Return (X, Y) of the center of cell containing provided text 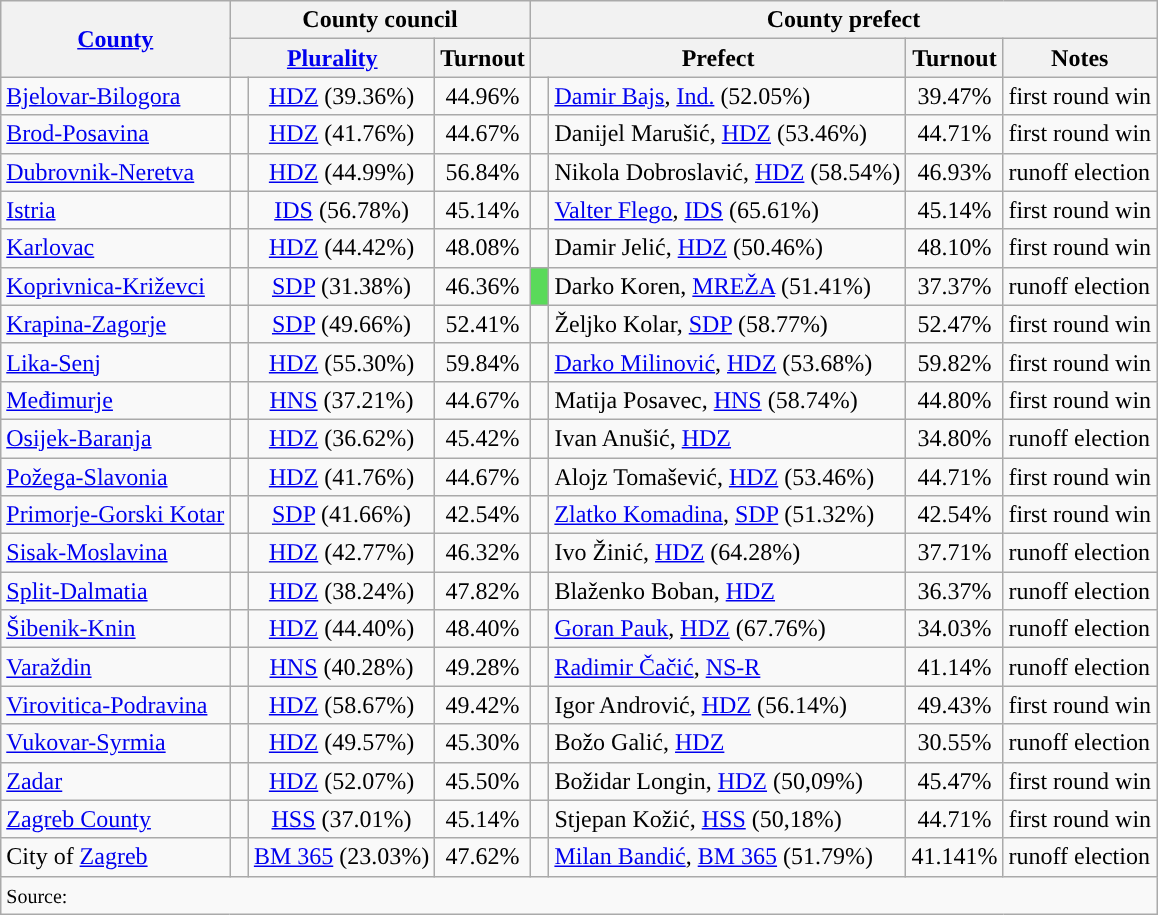
Goran Pauk, HDZ (67.76%) (728, 629)
County prefect (843, 20)
HDZ (58.67%) (341, 705)
Stjepan Kožić, HSS (50,18%) (728, 819)
Zadar (116, 781)
Vukovar-Syrmia (116, 743)
49.42% (483, 705)
SDP (31.38%) (341, 286)
36.37% (954, 591)
Istria (116, 210)
48.40% (483, 629)
Matija Posavec, HNS (58.74%) (728, 400)
48.10% (954, 248)
Milan Bandić, BM 365 (51.79%) (728, 857)
SDP (41.66%) (341, 515)
Karlovac (116, 248)
Plurality (332, 58)
HNS (37.21%) (341, 400)
46.93% (954, 172)
County (116, 39)
Sisak-Moslavina (116, 553)
52.47% (954, 324)
Zagreb County (116, 819)
HDZ (49.57%) (341, 743)
HDZ (38.24%) (341, 591)
Božo Galić, HDZ (728, 743)
Željko Kolar, SDP (58.77%) (728, 324)
44.80% (954, 400)
Split-Dalmatia (116, 591)
47.82% (483, 591)
HDZ (44.42%) (341, 248)
59.82% (954, 362)
52.41% (483, 324)
Damir Bajs, Ind. (52.05%) (728, 96)
59.84% (483, 362)
34.03% (954, 629)
45.42% (483, 438)
45.47% (954, 781)
Blaženko Boban, HDZ (728, 591)
Krapina-Zagorje (116, 324)
Lika-Senj (116, 362)
48.08% (483, 248)
Bjelovar-Bilogora (116, 96)
Primorje-Gorski Kotar (116, 515)
46.32% (483, 553)
44.96% (483, 96)
HSS (37.01%) (341, 819)
46.36% (483, 286)
Šibenik-Knin (116, 629)
City of Zagreb (116, 857)
Brod-Posavina (116, 134)
Dubrovnik-Neretva (116, 172)
Prefect (718, 58)
Notes (1080, 58)
41.14% (954, 667)
Damir Jelić, HDZ (50.46%) (728, 248)
Darko Milinović, HDZ (53.68%) (728, 362)
Koprivnica-Križevci (116, 286)
39.47% (954, 96)
Ivan Anušić, HDZ (728, 438)
41.141% (954, 857)
Božidar Longin, HDZ (50,09%) (728, 781)
HDZ (42.77%) (341, 553)
HDZ (52.07%) (341, 781)
Igor Andrović, HDZ (56.14%) (728, 705)
37.37% (954, 286)
Darko Koren, MREŽA (51.41%) (728, 286)
45.50% (483, 781)
34.80% (954, 438)
Međimurje (116, 400)
Alojz Tomašević, HDZ (53.46%) (728, 477)
Valter Flego, IDS (65.61%) (728, 210)
BM 365 (23.03%) (341, 857)
HDZ (44.99%) (341, 172)
SDP (49.66%) (341, 324)
HDZ (39.36%) (341, 96)
Radimir Čačić, NS-R (728, 667)
HDZ (36.62%) (341, 438)
Ivo Žinić, HDZ (64.28%) (728, 553)
45.30% (483, 743)
37.71% (954, 553)
Nikola Dobroslavić, HDZ (58.54%) (728, 172)
30.55% (954, 743)
HDZ (55.30%) (341, 362)
56.84% (483, 172)
IDS (56.78%) (341, 210)
Osijek-Baranja (116, 438)
County council (380, 20)
HNS (40.28%) (341, 667)
Virovitica-Podravina (116, 705)
Požega-Slavonia (116, 477)
Zlatko Komadina, SDP (51.32%) (728, 515)
Source: (579, 895)
Varaždin (116, 667)
49.43% (954, 705)
47.62% (483, 857)
Danijel Marušić, HDZ (53.46%) (728, 134)
HDZ (44.40%) (341, 629)
49.28% (483, 667)
